Determine the (X, Y) coordinate at the center of the cell enclosing the given text.  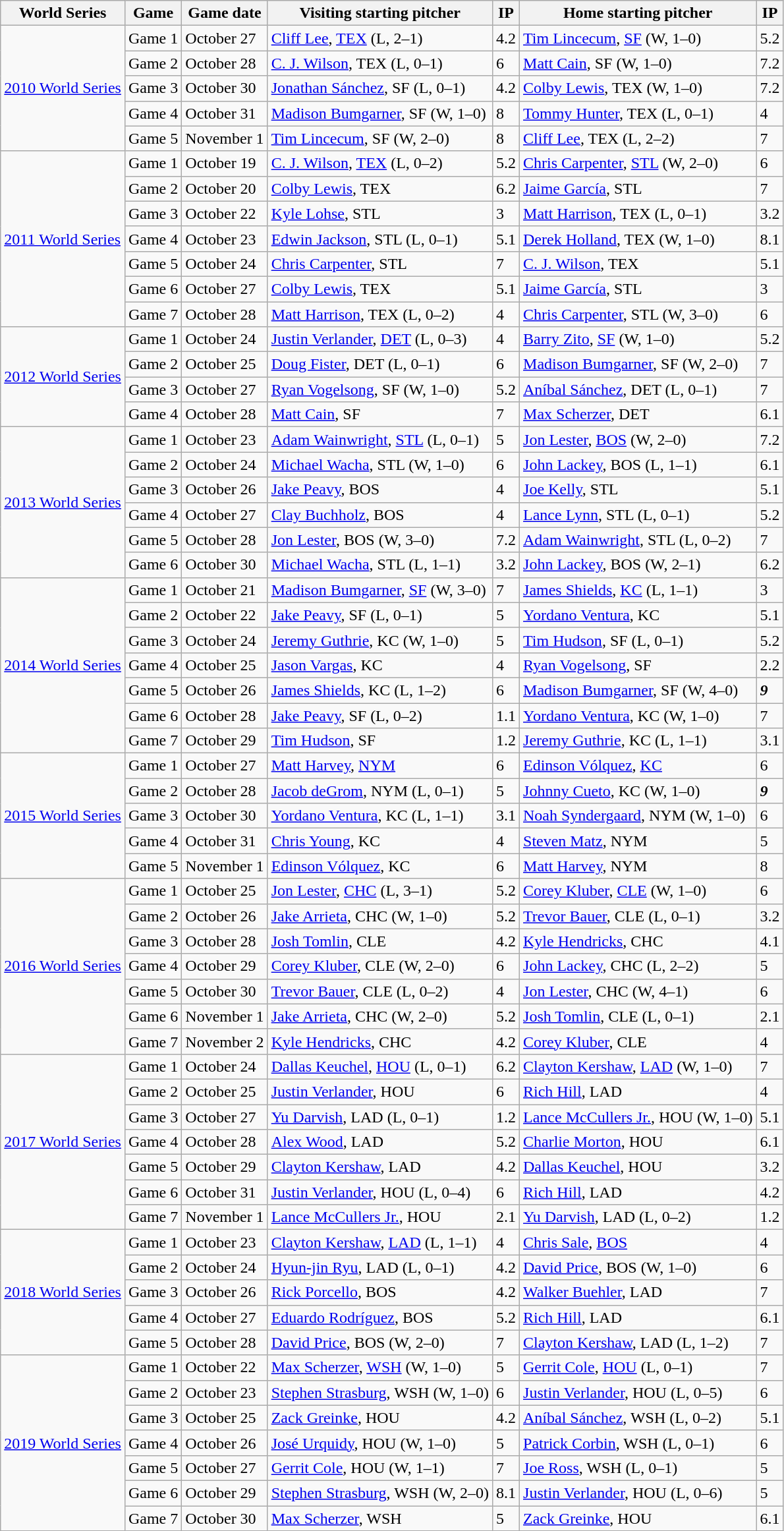
World Series (63, 13)
Joe Ross, WSH (L, 0–1) (638, 1468)
Clay Buchholz, BOS (379, 515)
October 20 (225, 188)
Ryan Vogelsong, SF (638, 665)
Hyun-jin Ryu, LAD (L, 0–1) (379, 1267)
Aníbal Sánchez, DET (L, 0–1) (638, 390)
Clayton Kershaw, LAD (379, 1167)
Dallas Keuchel, HOU (L, 0–1) (379, 1066)
Corey Kluber, CLE (W, 2–0) (379, 966)
2015 World Series (63, 816)
Ryan Vogelsong, SF (W, 1–0) (379, 390)
November 2 (225, 1041)
Barry Zito, SF (W, 1–0) (638, 339)
2017 World Series (63, 1141)
Yordano Ventura, KC (W, 1–0) (638, 715)
Jon Lester, CHC (W, 4–1) (638, 991)
Edwin Jackson, STL (L, 0–1) (379, 239)
Jon Lester, BOS (W, 3–0) (379, 540)
Yu Darvish, LAD (L, 0–2) (638, 1217)
Adam Wainwright, STL (L, 0–2) (638, 540)
Justin Verlander, HOU (L, 0–5) (638, 1393)
Josh Tomlin, CLE (L, 0–1) (638, 1016)
Tim Hudson, SF (379, 741)
Patrick Corbin, WSH (L, 0–1) (638, 1443)
Justin Verlander, HOU (379, 1091)
Jake Peavy, SF (L, 0–1) (379, 615)
Charlie Morton, HOU (638, 1142)
Trevor Bauer, CLE (L, 0–1) (638, 916)
Jacob deGrom, NYM (L, 0–1) (379, 791)
Home starting pitcher (638, 13)
Yordano Ventura, KC (L, 1–1) (379, 816)
Game date (225, 13)
Lance Lynn, STL (L, 0–1) (638, 515)
Chris Carpenter, STL (W, 3–0) (638, 314)
Jason Vargas, KC (379, 665)
Lance McCullers Jr., HOU (379, 1217)
Chris Carpenter, STL (379, 264)
Madison Bumgarner, SF (W, 3–0) (379, 590)
Tim Lincecum, SF (W, 1–0) (638, 38)
Cliff Lee, TEX (L, 2–1) (379, 38)
Clayton Kershaw, LAD (L, 1–1) (379, 1242)
Matt Cain, SF (W, 1–0) (638, 63)
2014 World Series (63, 665)
Eduardo Rodríguez, BOS (379, 1317)
2018 World Series (63, 1292)
Cliff Lee, TEX (L, 2–2) (638, 138)
Matt Cain, SF (379, 415)
Max Scherzer, WSH (379, 1518)
C. J. Wilson, TEX (L, 0–2) (379, 163)
John Lackey, BOS (W, 2–1) (638, 565)
Matt Harrison, TEX (L, 0–1) (638, 214)
Madison Bumgarner, SF (W, 4–0) (638, 690)
Michael Wacha, STL (W, 1–0) (379, 465)
David Price, BOS (W, 1–0) (638, 1267)
José Urquidy, HOU (W, 1–0) (379, 1443)
Steven Matz, NYM (638, 841)
Dallas Keuchel, HOU (638, 1167)
Trevor Bauer, CLE (L, 0–2) (379, 991)
Game (153, 13)
Stephen Strasburg, WSH (W, 1–0) (379, 1393)
Johnny Cueto, KC (W, 1–0) (638, 791)
Alex Wood, LAD (379, 1142)
2019 World Series (63, 1443)
Jake Arrieta, CHC (W, 1–0) (379, 916)
Rick Porcello, BOS (379, 1292)
Yu Darvish, LAD (L, 0–1) (379, 1117)
Doug Fister, DET (L, 0–1) (379, 364)
Jeremy Guthrie, KC (L, 1–1) (638, 741)
Aníbal Sánchez, WSH (L, 0–2) (638, 1418)
Gerrit Cole, HOU (L, 0–1) (638, 1368)
Tommy Hunter, TEX (L, 0–1) (638, 113)
2012 World Series (63, 377)
Jonathan Sánchez, SF (L, 0–1) (379, 88)
Corey Kluber, CLE (W, 1–0) (638, 891)
Noah Syndergaard, NYM (W, 1–0) (638, 816)
Max Scherzer, DET (638, 415)
Tim Hudson, SF (L, 0–1) (638, 640)
2011 World Series (63, 239)
Justin Verlander, HOU (L, 0–6) (638, 1493)
Michael Wacha, STL (L, 1–1) (379, 565)
Chris Sale, BOS (638, 1242)
David Price, BOS (W, 2–0) (379, 1343)
Josh Tomlin, CLE (379, 941)
Kyle Lohse, STL (379, 214)
Visiting starting pitcher (379, 13)
Stephen Strasburg, WSH (W, 2–0) (379, 1493)
Madison Bumgarner, SF (W, 2–0) (638, 364)
Matt Harrison, TEX (L, 0–2) (379, 314)
Clayton Kershaw, LAD (W, 1–0) (638, 1066)
2013 World Series (63, 502)
October 19 (225, 163)
John Lackey, CHC (L, 2–2) (638, 966)
Jon Lester, CHC (L, 3–1) (379, 891)
Max Scherzer, WSH (W, 1–0) (379, 1368)
Jake Arrieta, CHC (W, 2–0) (379, 1016)
Gerrit Cole, HOU (W, 1–1) (379, 1468)
Tim Lincecum, SF (W, 2–0) (379, 138)
2010 World Series (63, 88)
Corey Kluber, CLE (638, 1041)
Jake Peavy, SF (L, 0–2) (379, 715)
Jon Lester, BOS (W, 2–0) (638, 440)
John Lackey, BOS (L, 1–1) (638, 465)
Jake Peavy, BOS (379, 490)
C. J. Wilson, TEX (L, 0–1) (379, 63)
Derek Holland, TEX (W, 1–0) (638, 239)
Yordano Ventura, KC (638, 615)
Colby Lewis, TEX (W, 1–0) (638, 88)
Walker Buehler, LAD (638, 1292)
2016 World Series (63, 966)
Justin Verlander, DET (L, 0–3) (379, 339)
Clayton Kershaw, LAD (L, 1–2) (638, 1343)
1.1 (506, 715)
Joe Kelly, STL (638, 490)
C. J. Wilson, TEX (638, 264)
Justin Verlander, HOU (L, 0–4) (379, 1192)
October 21 (225, 590)
Chris Carpenter, STL (W, 2–0) (638, 163)
Jeremy Guthrie, KC (W, 1–0) (379, 640)
Madison Bumgarner, SF (W, 1–0) (379, 113)
Adam Wainwright, STL (L, 0–1) (379, 440)
James Shields, KC (L, 1–1) (638, 590)
Chris Young, KC (379, 841)
2.2 (770, 665)
James Shields, KC (L, 1–2) (379, 690)
4.1 (770, 941)
Lance McCullers Jr., HOU (W, 1–0) (638, 1117)
